Pinpoint the cell where the given text exists, returning its (x, y) midpoint coordinate. 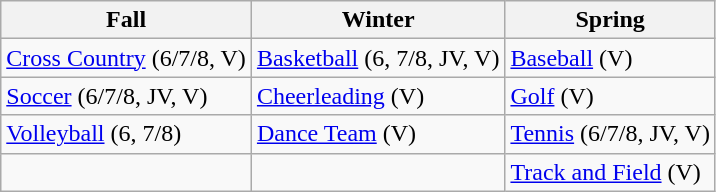
Baseball (V) (610, 58)
Dance Team (V) (378, 134)
Spring (610, 20)
Cheerleading (V) (378, 96)
Cross Country (6/7/8, V) (126, 58)
Golf (V) (610, 96)
Winter (378, 20)
Volleyball (6, 7/8) (126, 134)
Fall (126, 20)
Basketball (6, 7/8, JV, V) (378, 58)
Tennis (6/7/8, JV, V) (610, 134)
Soccer (6/7/8, JV, V) (126, 96)
Track and Field (V) (610, 172)
